Capture the cell that displays the provided text and extract its (x, y) central coordinate. 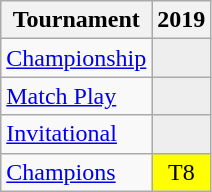
Tournament (76, 20)
2019 (182, 20)
Invitational (76, 134)
T8 (182, 172)
Champions (76, 172)
Match Play (76, 96)
Championship (76, 58)
